Return (x, y) of the center of cell containing provided text 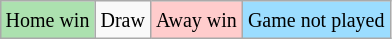
Draw (122, 20)
Game not played (316, 20)
Away win (196, 20)
Home win (48, 20)
